From the cell containing the given text, extract its center point as (x, y) coordinate. 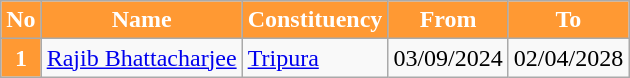
02/04/2028 (568, 58)
Constituency (315, 20)
To (568, 20)
03/09/2024 (448, 58)
Rajib Bhattacharjee (142, 58)
1 (21, 58)
Tripura (315, 58)
Name (142, 20)
No (21, 20)
From (448, 20)
